Locate the cell with the specified text and output its (X, Y) center coordinate. 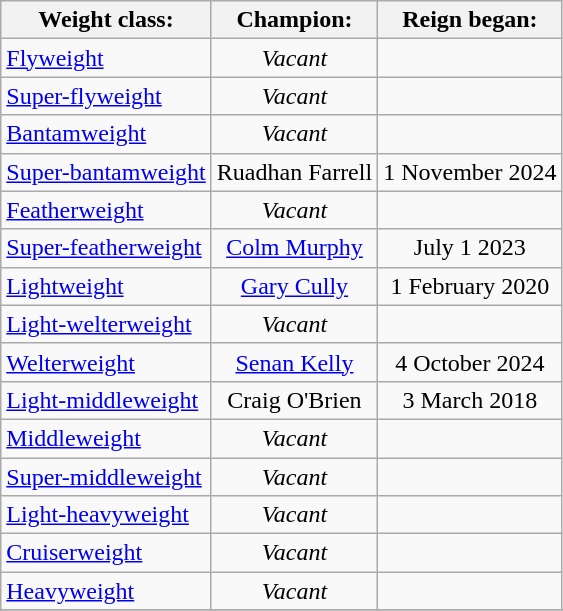
Craig O'Brien (294, 400)
Colm Murphy (294, 248)
Super-middleweight (106, 477)
Welterweight (106, 362)
Gary Cully (294, 286)
Featherweight (106, 210)
Weight class: (106, 20)
Ruadhan Farrell (294, 172)
Super-featherweight (106, 248)
Super-bantamweight (106, 172)
1 November 2024 (470, 172)
Middleweight (106, 438)
Senan Kelly (294, 362)
4 October 2024 (470, 362)
Heavyweight (106, 591)
Light-welterweight (106, 324)
Bantamweight (106, 134)
Reign began: (470, 20)
3 March 2018 (470, 400)
Super-flyweight (106, 96)
Light-heavyweight (106, 515)
Cruiserweight (106, 553)
Flyweight (106, 58)
Champion: (294, 20)
Light-middleweight (106, 400)
July 1 2023 (470, 248)
1 February 2020 (470, 286)
Lightweight (106, 286)
